Scan for the cell matching the given text and deliver its [X, Y] coordinate at center. 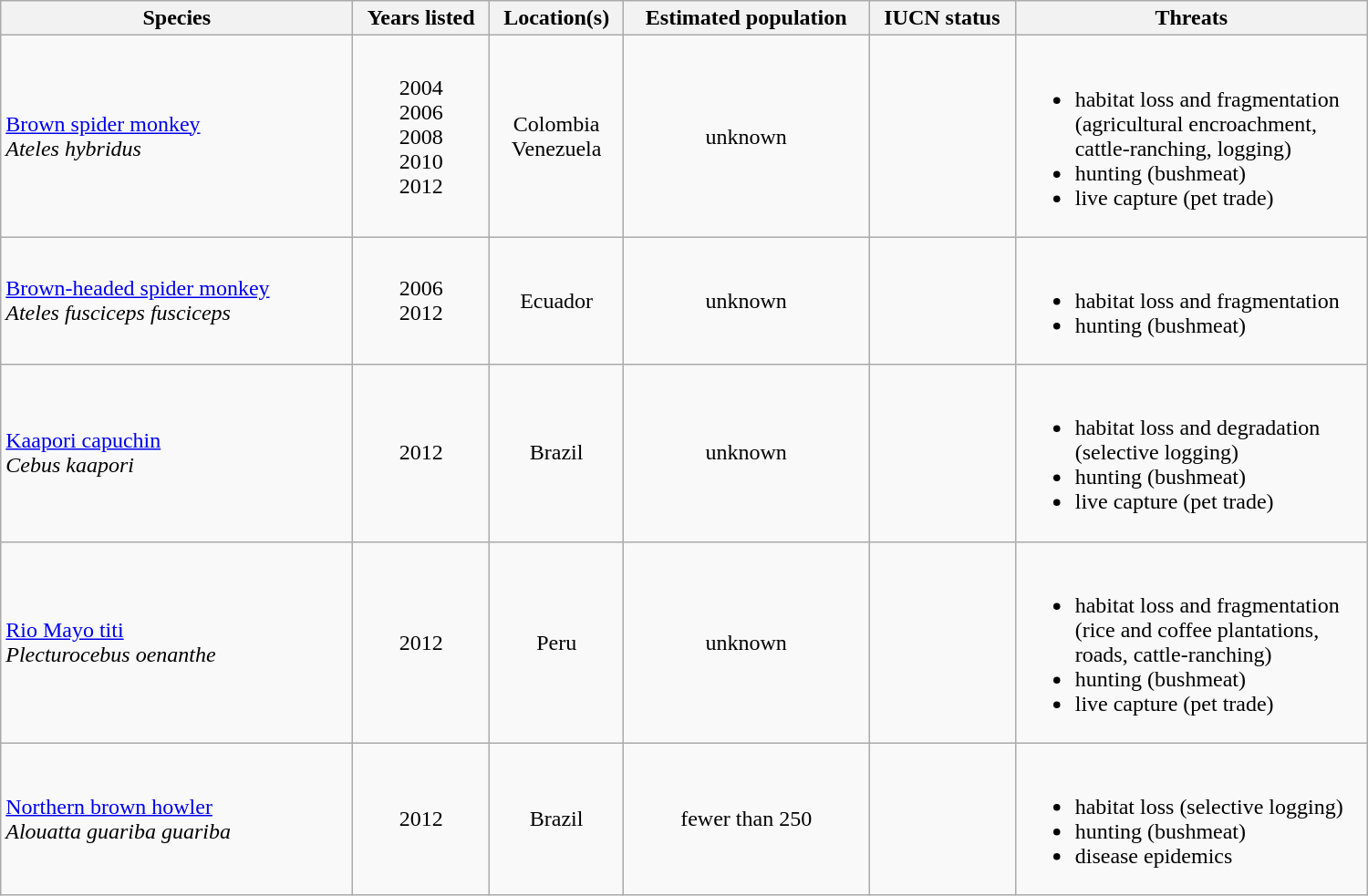
Species [177, 18]
Northern brown howlerAlouatta guariba guariba [177, 819]
20062012 [421, 301]
habitat loss (selective logging)hunting (bushmeat)disease epidemics [1191, 819]
habitat loss and fragmentation (rice and coffee plantations, roads, cattle-ranching)hunting (bushmeat)live capture (pet trade) [1191, 642]
Brown-headed spider monkeyAteles fusciceps fusciceps [177, 301]
habitat loss and fragmentationhunting (bushmeat) [1191, 301]
ColombiaVenezuela [556, 137]
Estimated population [746, 18]
Rio Mayo titiPlecturocebus oenanthe [177, 642]
Threats [1191, 18]
habitat loss and degradation (selective logging)hunting (bushmeat)live capture (pet trade) [1191, 453]
Peru [556, 642]
Brown spider monkeyAteles hybridus [177, 137]
Ecuador [556, 301]
fewer than 250 [746, 819]
IUCN status [943, 18]
habitat loss and fragmentation (agricultural encroachment, cattle-ranching, logging)hunting (bushmeat)live capture (pet trade) [1191, 137]
Years listed [421, 18]
Kaapori capuchinCebus kaapori [177, 453]
Location(s) [556, 18]
20042006200820102012 [421, 137]
